Locate the cell with the specified text and output its [x, y] center coordinate. 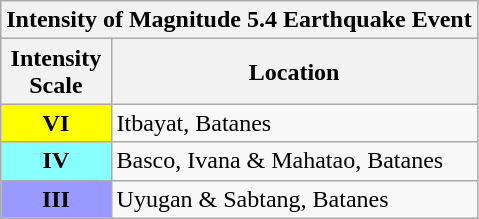
IntensityScale [56, 72]
Intensity of Magnitude 5.4 Earthquake Event [239, 20]
Location [294, 72]
IV [56, 161]
VI [56, 123]
III [56, 199]
Uyugan & Sabtang, Batanes [294, 199]
Itbayat, Batanes [294, 123]
Basco, Ivana & Mahatao, Batanes [294, 161]
